Determine the (x, y) coordinate at the center of the cell enclosing the given text.  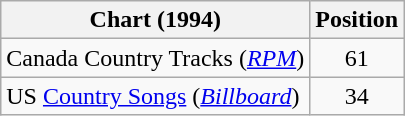
Position (357, 20)
Canada Country Tracks (RPM) (156, 58)
34 (357, 96)
US Country Songs (Billboard) (156, 96)
61 (357, 58)
Chart (1994) (156, 20)
